Search for the cell housing the specified text and yield its (X, Y) center coordinate. 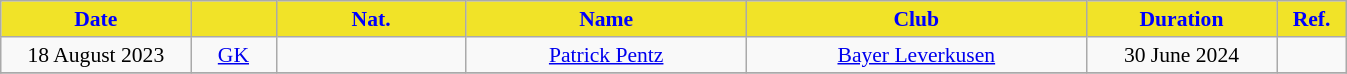
Patrick Pentz (606, 55)
Name (606, 19)
Date (96, 19)
30 June 2024 (1181, 55)
18 August 2023 (96, 55)
Nat. (371, 19)
GK (234, 55)
Ref. (1311, 19)
Club (916, 19)
Bayer Leverkusen (916, 55)
Duration (1181, 19)
